Pinpoint the cell where the given text exists, returning its (x, y) midpoint coordinate. 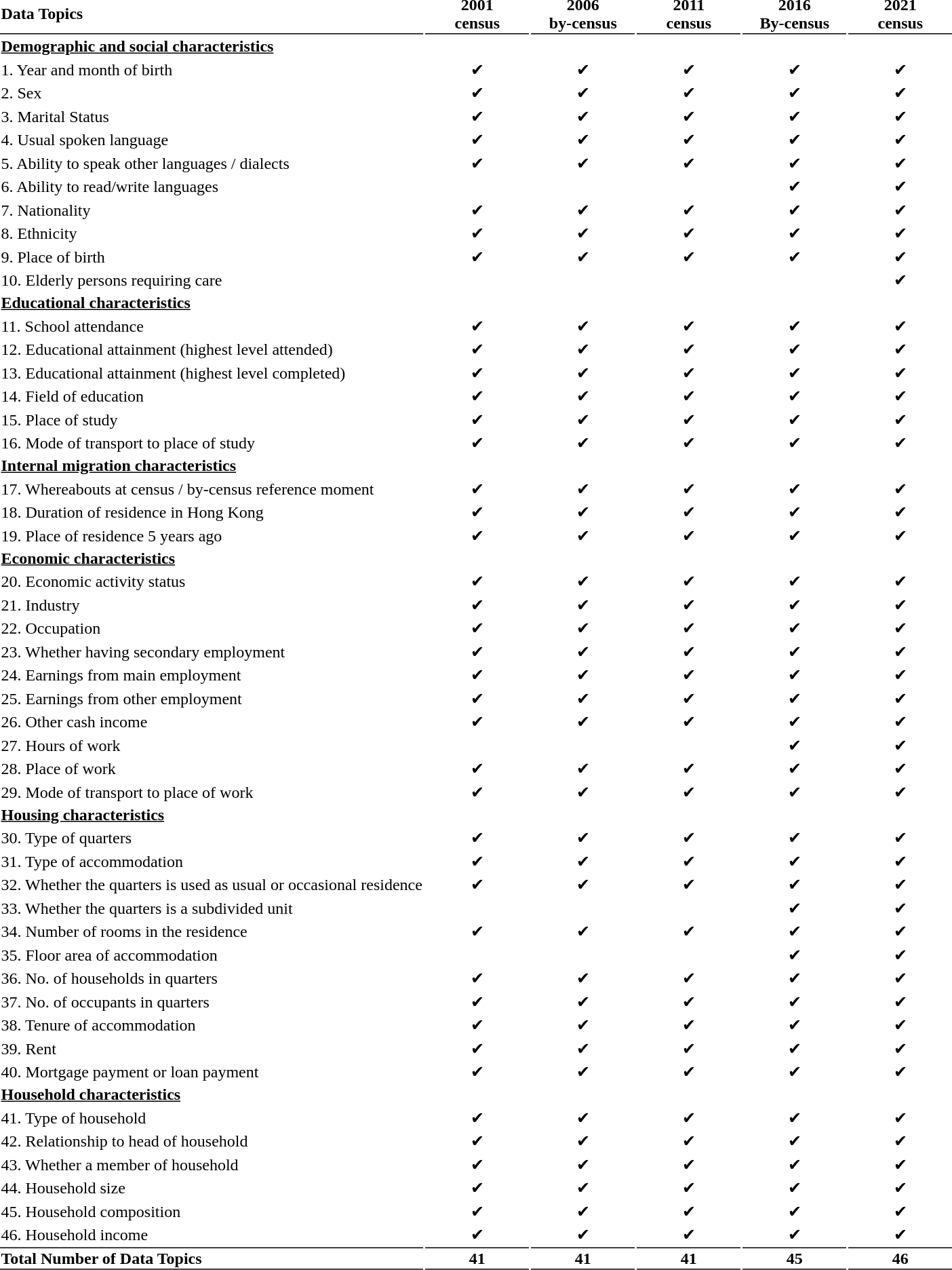
38. Tenure of accommodation (212, 1025)
36. No. of households in quarters (212, 978)
9. Place of birth (212, 256)
7. Nationality (212, 210)
19. Place of residence 5 years ago (212, 536)
29. Mode of transport to place of work (212, 792)
4. Usual spoken language (212, 140)
Demographic and social characteristics (212, 47)
28. Place of work (212, 769)
Total Number of Data Topics (212, 1258)
33. Whether the quarters is a subdivided unit (212, 908)
43. Whether a member of household (212, 1164)
27. Hours of work (212, 745)
40. Mortgage payment or loan payment (212, 1072)
34. Number of rooms in the residence (212, 931)
Household characteristics (212, 1094)
39. Rent (212, 1049)
8. Ethnicity (212, 233)
Internal migration characteristics (212, 466)
20. Economic activity status (212, 581)
22. Occupation (212, 628)
23. Whether having secondary employment (212, 651)
2. Sex (212, 93)
3. Marital Status (212, 117)
10. Elderly persons requiring care (212, 280)
21. Industry (212, 605)
12. Educational attainment (highest level attended) (212, 349)
45. Household composition (212, 1212)
16. Mode of transport to place of study (212, 443)
24. Earnings from main employment (212, 675)
46. Household income (212, 1235)
41. Type of household (212, 1118)
30. Type of quarters (212, 838)
18. Duration of residence in Hong Kong (212, 512)
45 (795, 1258)
13. Educational attainment (highest level completed) (212, 373)
1. Year and month of birth (212, 69)
44. Household size (212, 1188)
32. Whether the quarters is used as usual or occasional residence (212, 885)
46 (900, 1258)
25. Earnings from other employment (212, 699)
26. Other cash income (212, 722)
Housing characteristics (212, 815)
11. School attendance (212, 326)
Educational characteristics (212, 303)
35. Floor area of accommodation (212, 955)
42. Relationship to head of household (212, 1141)
17. Whereabouts at census / by-census reference moment (212, 488)
37. No. of occupants in quarters (212, 1001)
15. Place of study (212, 419)
31. Type of accommodation (212, 862)
14. Field of education (212, 396)
6. Ability to read/write languages (212, 187)
5. Ability to speak other languages / dialects (212, 163)
Economic characteristics (212, 558)
